Return the [X, Y] coordinate for the center point of the cell that contains the specified text.  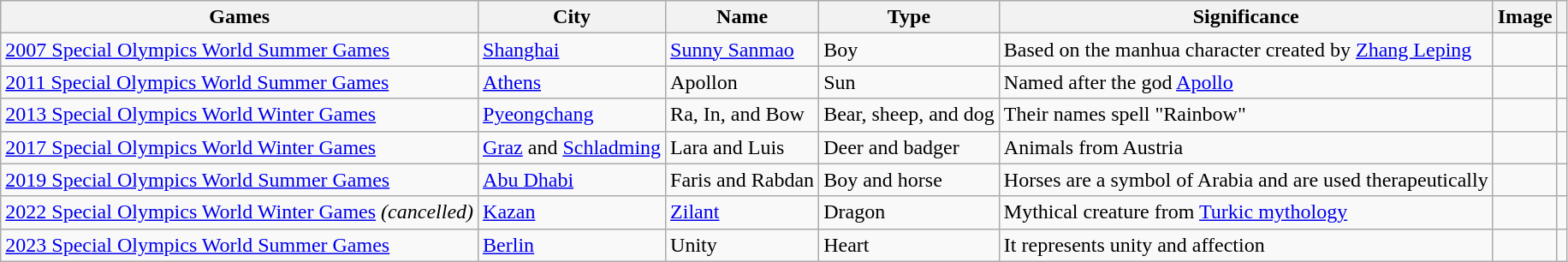
Name [743, 17]
Dragon [909, 212]
Lara and Luis [743, 147]
Sunny Sanmao [743, 50]
Based on the manhua character created by Zhang Leping [1246, 50]
Horses are a symbol of Arabia and are used therapeutically [1246, 180]
Abu Dhabi [572, 180]
Kazan [572, 212]
It represents unity and affection [1246, 245]
2023 Special Olympics World Summer Games [240, 245]
Unity [743, 245]
Deer and badger [909, 147]
Shanghai [572, 50]
Athens [572, 82]
Faris and Rabdan [743, 180]
Heart [909, 245]
Named after the god Apollo [1246, 82]
City [572, 17]
Zilant [743, 212]
Animals from Austria [1246, 147]
Mythical creature from Turkic mythology [1246, 212]
2022 Special Olympics World Winter Games (cancelled) [240, 212]
Their names spell "Rainbow" [1246, 115]
Type [909, 17]
Significance [1246, 17]
Ra, In, and Bow [743, 115]
2011 Special Olympics World Summer Games [240, 82]
Berlin [572, 245]
Graz and Schladming [572, 147]
2013 Special Olympics World Winter Games [240, 115]
Boy and horse [909, 180]
2017 Special Olympics World Winter Games [240, 147]
Bear, sheep, and dog [909, 115]
Pyeongchang [572, 115]
2019 Special Olympics World Summer Games [240, 180]
Sun [909, 82]
2007 Special Olympics World Summer Games [240, 50]
Games [240, 17]
Image [1525, 17]
Boy [909, 50]
Apollon [743, 82]
